Capture the cell that displays the provided text and extract its (X, Y) central coordinate. 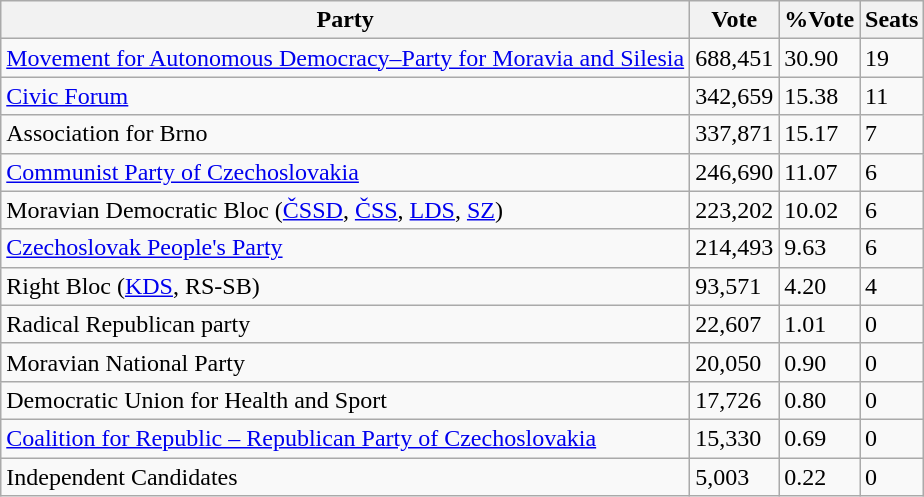
10.02 (820, 210)
4 (892, 286)
Democratic Union for Health and Sport (346, 400)
17,726 (734, 400)
Communist Party of Czechoslovakia (346, 172)
223,202 (734, 210)
0.90 (820, 362)
30.90 (820, 58)
246,690 (734, 172)
1.01 (820, 324)
4.20 (820, 286)
Seats (892, 20)
93,571 (734, 286)
Party (346, 20)
214,493 (734, 248)
15.38 (820, 96)
Moravian National Party (346, 362)
15,330 (734, 438)
342,659 (734, 96)
22,607 (734, 324)
0.80 (820, 400)
0.22 (820, 477)
Radical Republican party (346, 324)
Coalition for Republic – Republican Party of Czechoslovakia (346, 438)
Movement for Autonomous Democracy–Party for Moravia and Silesia (346, 58)
5,003 (734, 477)
688,451 (734, 58)
Association for Brno (346, 134)
Czechoslovak People's Party (346, 248)
%Vote (820, 20)
Moravian Democratic Bloc (ČSSD, ČSS, LDS, SZ) (346, 210)
Right Bloc (KDS, RS-SB) (346, 286)
19 (892, 58)
11 (892, 96)
9.63 (820, 248)
11.07 (820, 172)
Vote (734, 20)
15.17 (820, 134)
Civic Forum (346, 96)
0.69 (820, 438)
Independent Candidates (346, 477)
337,871 (734, 134)
7 (892, 134)
20,050 (734, 362)
